Provide the [X, Y] coordinate of the cell's center where the given text is located.  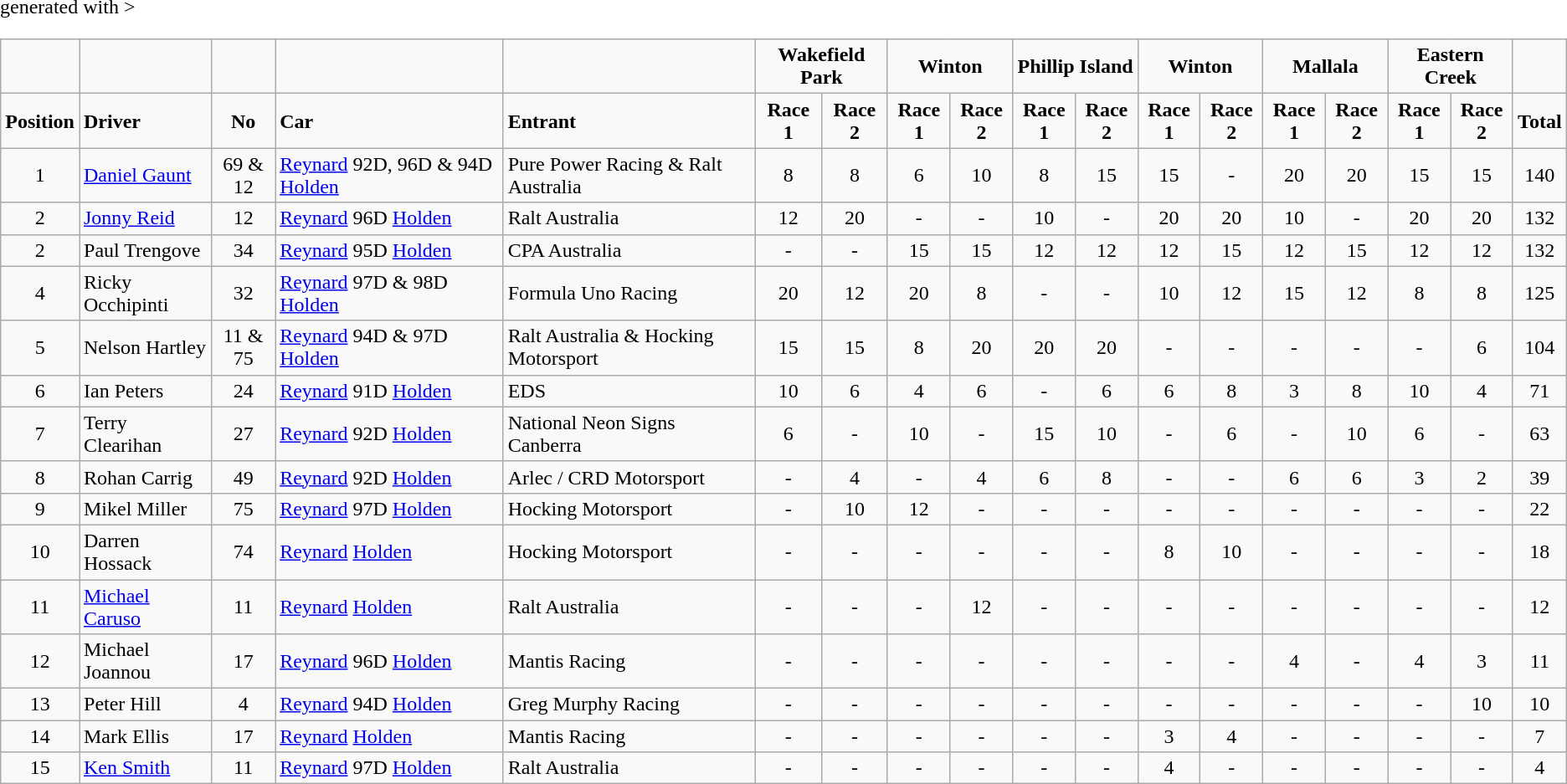
Mark Ellis [145, 736]
1 [40, 176]
18 [1539, 552]
104 [1539, 348]
Reynard 97D & 98D Holden [389, 293]
EDS [629, 391]
Position [40, 120]
5 [40, 348]
75 [244, 509]
Ian Peters [145, 391]
49 [244, 477]
No [244, 120]
Ricky Occhipinti [145, 293]
CPA Australia [629, 250]
Total [1539, 120]
39 [1539, 477]
74 [244, 552]
32 [244, 293]
9 [40, 509]
Reynard 92D, 96D & 94D Holden [389, 176]
14 [40, 736]
13 [40, 705]
Ken Smith [145, 768]
Entrant [629, 120]
Rohan Carrig [145, 477]
71 [1539, 391]
Pure Power Racing & Ralt Australia [629, 176]
Ralt Australia & Hocking Motorsport [629, 348]
Michael Joannou [145, 661]
125 [1539, 293]
Terry Clearihan [145, 433]
Reynard 94D Holden [389, 705]
National Neon Signs Canberra [629, 433]
Paul Trengove [145, 250]
Darren Hossack [145, 552]
11 & 75 [244, 348]
Mallala [1326, 67]
63 [1539, 433]
Arlec / CRD Motorsport [629, 477]
Mikel Miller [145, 509]
Eastern Creek [1450, 67]
Jonny Reid [145, 218]
34 [244, 250]
Daniel Gaunt [145, 176]
24 [244, 391]
Formula Uno Racing [629, 293]
Reynard 91D Holden [389, 391]
Reynard 95D Holden [389, 250]
140 [1539, 176]
Peter Hill [145, 705]
69 & 12 [244, 176]
Phillip Island [1075, 67]
Reynard 94D & 97D Holden [389, 348]
Wakefield Park [821, 67]
Car [389, 120]
Greg Murphy Racing [629, 705]
22 [1539, 509]
27 [244, 433]
Michael Caruso [145, 606]
Driver [145, 120]
Nelson Hartley [145, 348]
